Return the (X, Y) coordinate for the center point of the cell that contains the specified text.  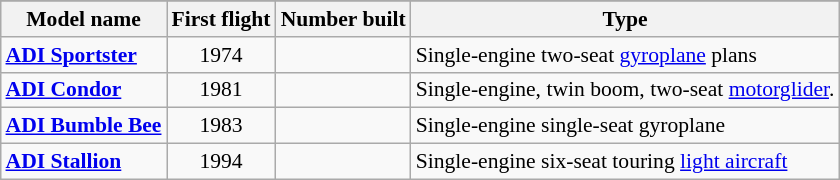
ADI Stallion (83, 161)
Single-engine, twin boom, two-seat motorglider. (626, 90)
Single-engine single-seat gyroplane (626, 126)
Single-engine six-seat touring light aircraft (626, 161)
Model name (83, 19)
ADI Sportster (83, 54)
ADI Condor (83, 90)
Single-engine two-seat gyroplane plans (626, 54)
1994 (222, 161)
First flight (222, 19)
ADI Bumble Bee (83, 126)
Number built (344, 19)
Type (626, 19)
1981 (222, 90)
1974 (222, 54)
1983 (222, 126)
